Pinpoint the cell where the given text exists, returning its [X, Y] midpoint coordinate. 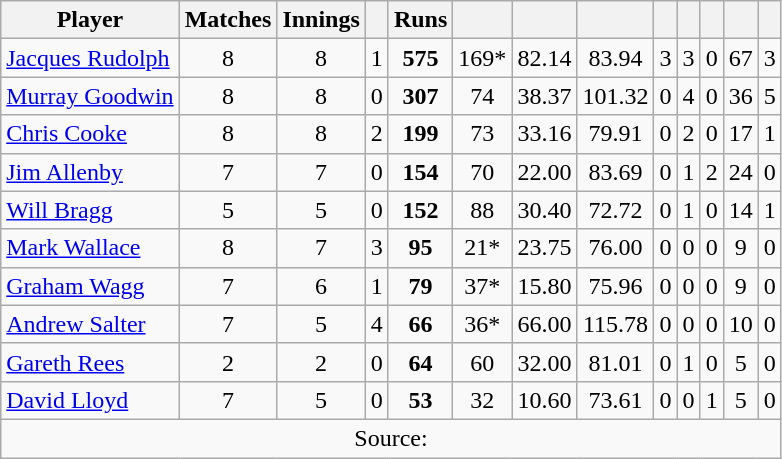
24 [740, 172]
575 [420, 58]
154 [420, 172]
307 [420, 96]
169* [482, 58]
74 [482, 96]
Graham Wagg [90, 286]
33.16 [544, 134]
81.01 [616, 362]
79.91 [616, 134]
88 [482, 210]
Jacques Rudolph [90, 58]
72.72 [616, 210]
66.00 [544, 324]
Chris Cooke [90, 134]
6 [321, 286]
76.00 [616, 248]
Gareth Rees [90, 362]
73.61 [616, 400]
Andrew Salter [90, 324]
17 [740, 134]
66 [420, 324]
53 [420, 400]
199 [420, 134]
115.78 [616, 324]
64 [420, 362]
152 [420, 210]
22.00 [544, 172]
67 [740, 58]
Will Bragg [90, 210]
Source: [392, 438]
Player [90, 20]
38.37 [544, 96]
95 [420, 248]
Jim Allenby [90, 172]
32.00 [544, 362]
75.96 [616, 286]
83.69 [616, 172]
Matches [228, 20]
73 [482, 134]
14 [740, 210]
21* [482, 248]
101.32 [616, 96]
10 [740, 324]
82.14 [544, 58]
70 [482, 172]
Mark Wallace [90, 248]
David Lloyd [90, 400]
Innings [321, 20]
79 [420, 286]
30.40 [544, 210]
32 [482, 400]
Murray Goodwin [90, 96]
36 [740, 96]
60 [482, 362]
15.80 [544, 286]
Runs [420, 20]
36* [482, 324]
23.75 [544, 248]
83.94 [616, 58]
37* [482, 286]
10.60 [544, 400]
